Pinpoint the cell where the given text exists, returning its (X, Y) midpoint coordinate. 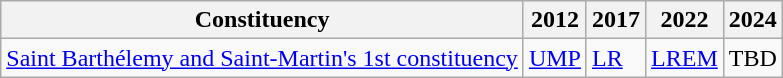
2022 (685, 20)
TBD (752, 58)
2012 (554, 20)
LR (616, 58)
2024 (752, 20)
2017 (616, 20)
Constituency (262, 20)
UMP (554, 58)
Saint Barthélemy and Saint-Martin's 1st constituency (262, 58)
LREM (685, 58)
